Extract the [X, Y] coordinate from the center of the cell holding the provided text.  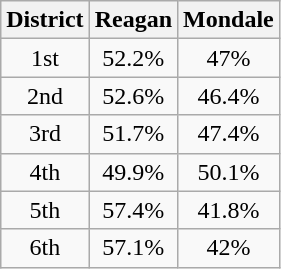
42% [229, 248]
5th [45, 210]
47% [229, 58]
46.4% [229, 96]
47.4% [229, 134]
52.6% [133, 96]
4th [45, 172]
41.8% [229, 210]
3rd [45, 134]
District [45, 20]
51.7% [133, 134]
Reagan [133, 20]
52.2% [133, 58]
49.9% [133, 172]
50.1% [229, 172]
1st [45, 58]
6th [45, 248]
57.4% [133, 210]
Mondale [229, 20]
2nd [45, 96]
57.1% [133, 248]
